Return the (x, y) coordinate for the center point of the cell that contains the specified text.  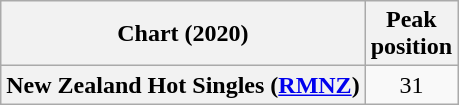
Chart (2020) (183, 34)
Peakposition (411, 34)
31 (411, 85)
New Zealand Hot Singles (RMNZ) (183, 85)
